Output the (X, Y) coordinate of the center of the cell containing the given text.  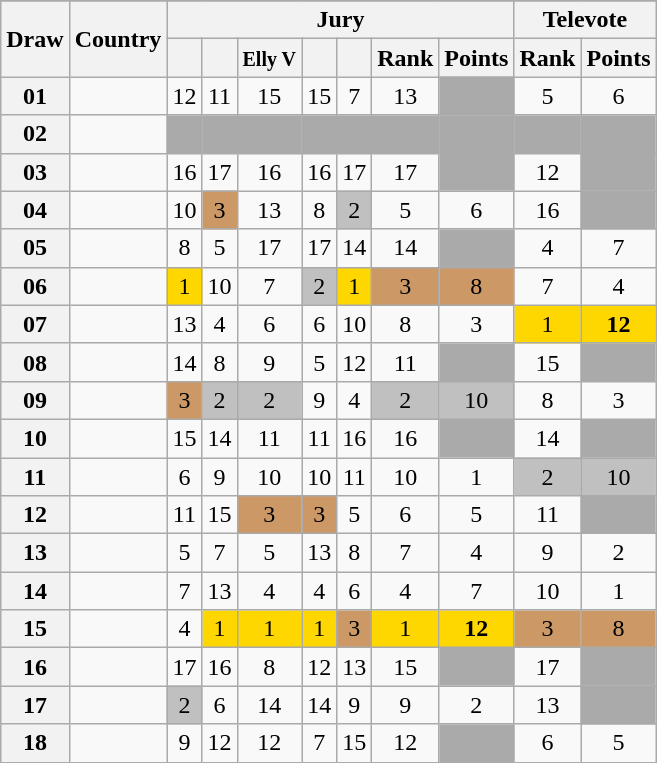
05 (35, 248)
03 (35, 172)
18 (35, 743)
Draw (35, 39)
09 (35, 400)
06 (35, 286)
08 (35, 362)
04 (35, 210)
01 (35, 96)
Televote (585, 20)
Country (118, 39)
02 (35, 134)
Jury (340, 20)
Elly V (270, 58)
07 (35, 324)
